Find where the given text appears and provide that cell's center as (X, Y) coordinate. 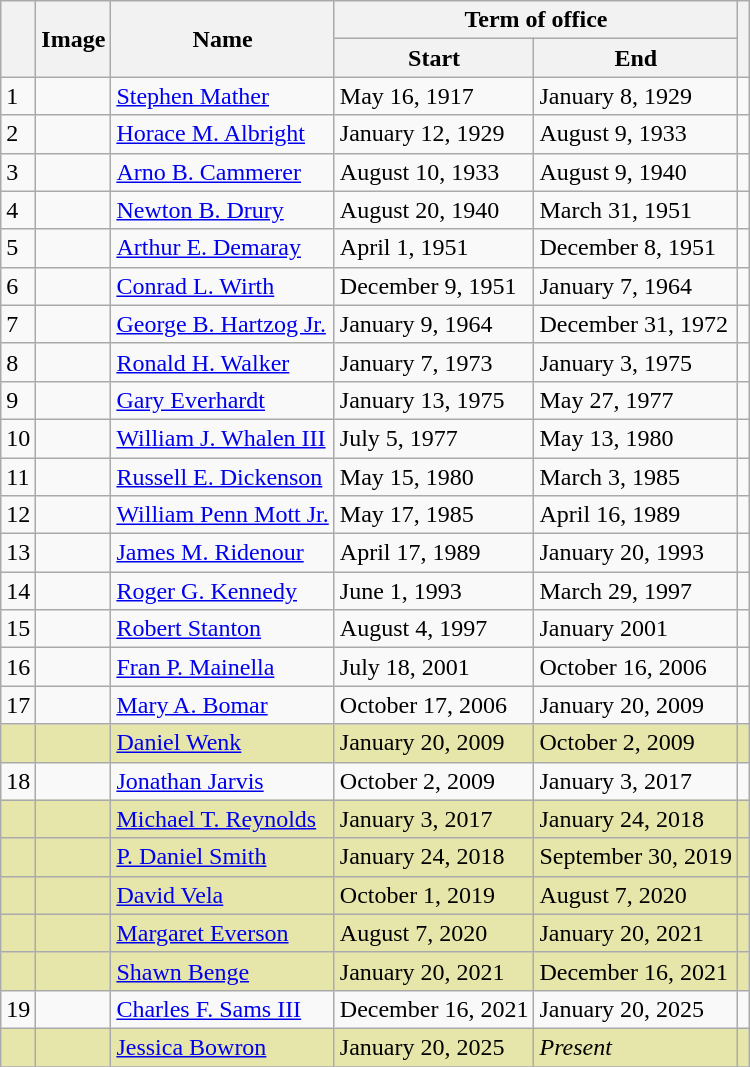
James M. Ridenour (222, 553)
Stephen Mather (222, 96)
December 31, 1972 (636, 324)
4 (18, 210)
Mary A. Bomar (222, 705)
January 7, 1973 (434, 362)
March 29, 1997 (636, 591)
May 15, 1980 (434, 477)
January 2001 (636, 629)
August 10, 1933 (434, 172)
William J. Whalen III (222, 438)
June 1, 1993 (434, 591)
December 8, 1951 (636, 248)
Charles F. Sams III (222, 1009)
Michael T. Reynolds (222, 819)
9 (18, 400)
July 5, 1977 (434, 438)
Ronald H. Walker (222, 362)
January 3, 1975 (636, 362)
Daniel Wenk (222, 743)
January 8, 1929 (636, 96)
18 (18, 781)
David Vela (222, 895)
P. Daniel Smith (222, 857)
March 3, 1985 (636, 477)
6 (18, 286)
7 (18, 324)
May 17, 1985 (434, 515)
12 (18, 515)
May 27, 1977 (636, 400)
October 16, 2006 (636, 667)
August 20, 1940 (434, 210)
Gary Everhardt (222, 400)
Arno B. Cammerer (222, 172)
10 (18, 438)
Image (74, 39)
January 9, 1964 (434, 324)
Newton B. Drury (222, 210)
William Penn Mott Jr. (222, 515)
Margaret Everson (222, 933)
16 (18, 667)
April 16, 1989 (636, 515)
3 (18, 172)
Roger G. Kennedy (222, 591)
14 (18, 591)
Russell E. Dickenson (222, 477)
December 9, 1951 (434, 286)
July 18, 2001 (434, 667)
January 13, 1975 (434, 400)
2 (18, 134)
1 (18, 96)
Term of office (536, 20)
Horace M. Albright (222, 134)
October 17, 2006 (434, 705)
August 4, 1997 (434, 629)
George B. Hartzog Jr. (222, 324)
End (636, 58)
17 (18, 705)
May 13, 1980 (636, 438)
August 9, 1933 (636, 134)
Start (434, 58)
April 17, 1989 (434, 553)
April 1, 1951 (434, 248)
January 7, 1964 (636, 286)
January 20, 1993 (636, 553)
8 (18, 362)
11 (18, 477)
Name (222, 39)
Present (636, 1047)
Robert Stanton (222, 629)
January 12, 1929 (434, 134)
March 31, 1951 (636, 210)
Arthur E. Demaray (222, 248)
October 1, 2019 (434, 895)
15 (18, 629)
19 (18, 1009)
13 (18, 553)
Jonathan Jarvis (222, 781)
August 9, 1940 (636, 172)
Conrad L. Wirth (222, 286)
Jessica Bowron (222, 1047)
Shawn Benge (222, 971)
Fran P. Mainella (222, 667)
5 (18, 248)
May 16, 1917 (434, 96)
September 30, 2019 (636, 857)
